Return the (X, Y) coordinate for the center point of the cell that contains the specified text.  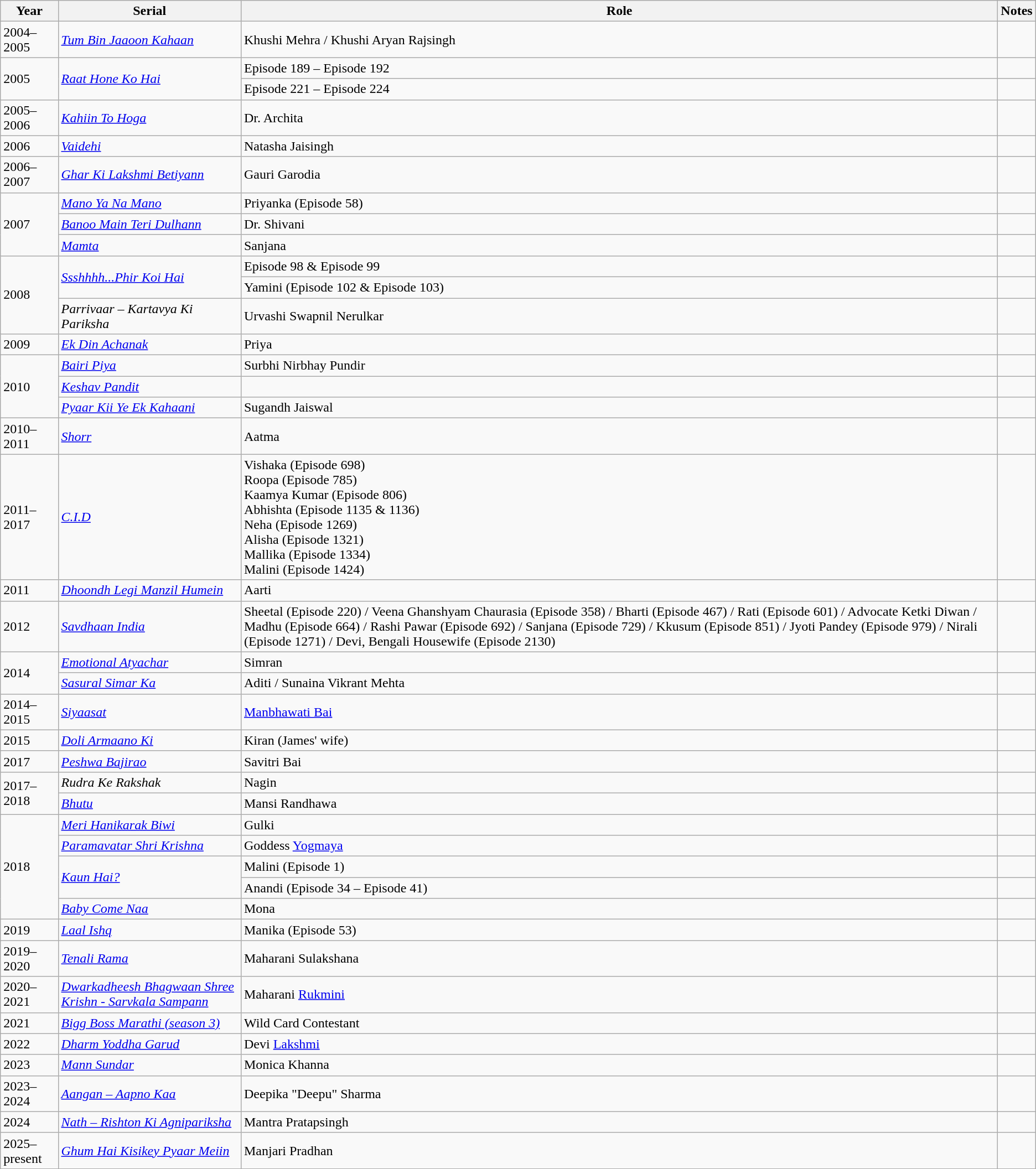
2017 (29, 761)
2010 (29, 387)
Mansi Randhawa (619, 803)
2021 (29, 1023)
Meri Hanikarak Biwi (149, 825)
Manbhawati Bai (619, 711)
Keshav Pandit (149, 387)
Gulki (619, 825)
Mantra Pratapsingh (619, 1122)
Khushi Mehra / Khushi Aryan Rajsingh (619, 40)
Bigg Boss Marathi (season 3) (149, 1023)
Dharm Yoddha Garud (149, 1044)
Ghum Hai Kisikey Pyaar Meiin (149, 1151)
Sasural Simar Ka (149, 683)
Anandi (Episode 34 – Episode 41) (619, 888)
Sanjana (619, 245)
Doli Armaano Ki (149, 740)
2006 (29, 146)
2006–2007 (29, 175)
Dwarkadheesh Bhagwaan Shree Krishn - Sarvkala Sampann (149, 995)
2020–2021 (29, 995)
Mamta (149, 245)
Vaidehi (149, 146)
Notes (1017, 11)
Monica Khanna (619, 1065)
Maharani Rukmini (619, 995)
Year (29, 11)
Natasha Jaisingh (619, 146)
2008 (29, 294)
2023–2024 (29, 1093)
Bairi Piya (149, 366)
Dr. Archita (619, 117)
2023 (29, 1065)
Kiran (James' wife) (619, 740)
2019 (29, 930)
Role (619, 11)
Maharani Sulakshana (619, 958)
2022 (29, 1044)
Goddess Yogmaya (619, 846)
Episode 221 – Episode 224 (619, 89)
Emotional Atyachar (149, 662)
Aditi / Sunaina Vikrant Mehta (619, 683)
Yamini (Episode 102 & Episode 103) (619, 287)
Wild Card Contestant (619, 1023)
Ghar Ki Lakshmi Betiyann (149, 175)
Laal Ishq (149, 930)
Tenali Rama (149, 958)
Siyaasat (149, 711)
2011–2017 (29, 517)
Mann Sundar (149, 1065)
Gauri Garodia (619, 175)
Kaun Hai? (149, 877)
2015 (29, 740)
Aangan – Aapno Kaa (149, 1093)
2017–2018 (29, 793)
Savitri Bai (619, 761)
Urvashi Swapnil Nerulkar (619, 315)
2011 (29, 590)
Surbhi Nirbhay Pundir (619, 366)
2014 (29, 673)
C.I.D (149, 517)
2024 (29, 1122)
2025–present (29, 1151)
Manjari Pradhan (619, 1151)
2019–2020 (29, 958)
2004–2005 (29, 40)
Nath – Rishton Ki Agnipariksha (149, 1122)
2009 (29, 345)
Parrivaar – Kartavya Ki Pariksha (149, 315)
Shorr (149, 436)
Baby Come Naa (149, 909)
Tum Bin Jaaoon Kahaan (149, 40)
Bhutu (149, 803)
Episode 189 – Episode 192 (619, 68)
Sugandh Jaiswal (619, 408)
Dr. Shivani (619, 224)
2012 (29, 626)
Manika (Episode 53) (619, 930)
Rudra Ke Rakshak (149, 782)
Devi Lakshmi (619, 1044)
Ek Din Achanak (149, 345)
Priyanka (Episode 58) (619, 203)
Paramavatar Shri Krishna (149, 846)
Savdhaan India (149, 626)
Ssshhhh...Phir Koi Hai (149, 277)
Aatma (619, 436)
Episode 98 & Episode 99 (619, 266)
Banoo Main Teri Dulhann (149, 224)
Nagin (619, 782)
Simran (619, 662)
Deepika "Deepu" Sharma (619, 1093)
Pyaar Kii Ye Ek Kahaani (149, 408)
Malini (Episode 1) (619, 867)
Priya (619, 345)
2018 (29, 867)
2005–2006 (29, 117)
Serial (149, 11)
Mano Ya Na Mano (149, 203)
Aarti (619, 590)
Dhoondh Legi Manzil Humein (149, 590)
Mona (619, 909)
Kahiin To Hoga (149, 117)
2010–2011 (29, 436)
Raat Hone Ko Hai (149, 79)
2005 (29, 79)
2007 (29, 224)
Peshwa Bajirao (149, 761)
2014–2015 (29, 711)
